Capture the cell that displays the provided text and extract its [x, y] central coordinate. 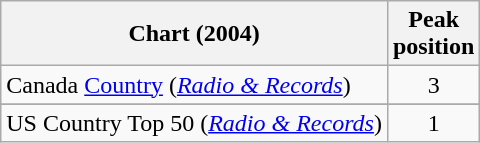
3 [433, 85]
Peakposition [433, 34]
Chart (2004) [194, 34]
US Country Top 50 (Radio & Records) [194, 123]
1 [433, 123]
Canada Country (Radio & Records) [194, 85]
